Search for the cell housing the specified text and yield its (X, Y) center coordinate. 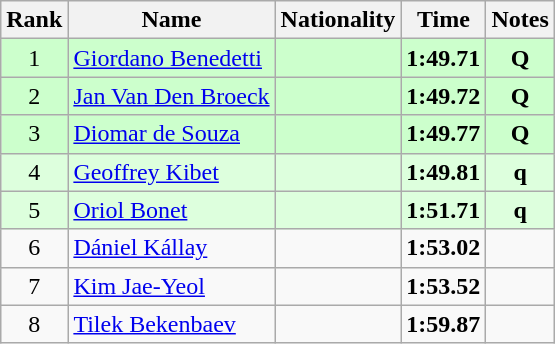
Oriol Bonet (172, 210)
Dániel Kállay (172, 248)
1:53.52 (444, 286)
1:49.81 (444, 172)
1:49.72 (444, 96)
5 (34, 210)
1:59.87 (444, 324)
8 (34, 324)
Nationality (338, 20)
6 (34, 248)
Geoffrey Kibet (172, 172)
Rank (34, 20)
Name (172, 20)
4 (34, 172)
Diomar de Souza (172, 134)
1 (34, 58)
Tilek Bekenbaev (172, 324)
1:49.77 (444, 134)
Giordano Benedetti (172, 58)
7 (34, 286)
3 (34, 134)
1:53.02 (444, 248)
Time (444, 20)
2 (34, 96)
Kim Jae-Yeol (172, 286)
1:49.71 (444, 58)
1:51.71 (444, 210)
Notes (520, 20)
Jan Van Den Broeck (172, 96)
